Search for the cell housing the specified text and yield its (X, Y) center coordinate. 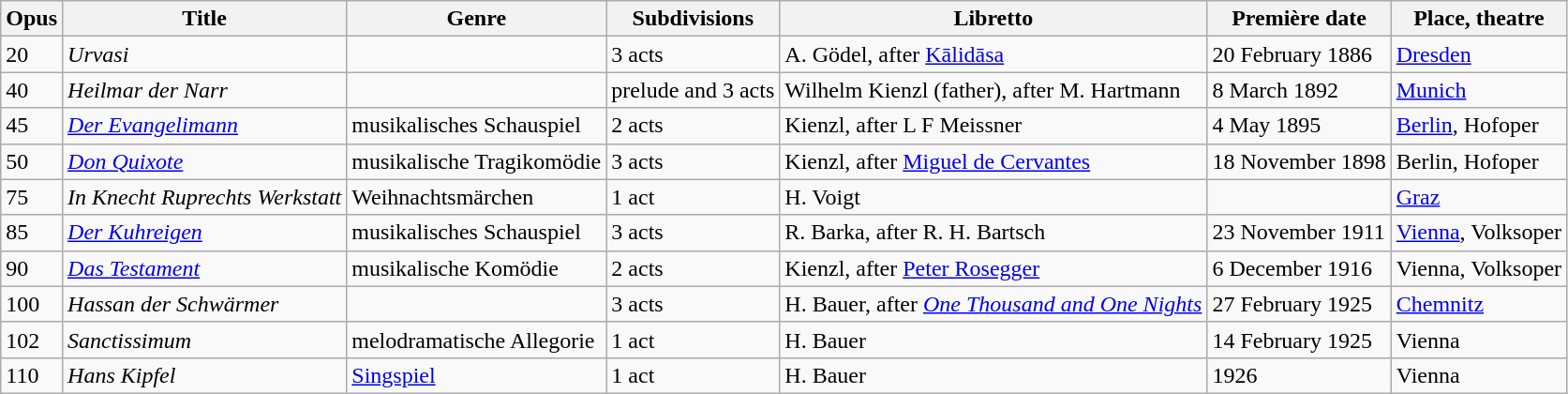
Kienzl, after Peter Rosegger (993, 268)
8 March 1892 (1299, 90)
23 November 1911 (1299, 233)
Weihnachtsmärchen (476, 197)
Dresden (1479, 54)
Der Kuhreigen (204, 233)
Das Testament (204, 268)
Title (204, 19)
A. Gödel, after Kālidāsa (993, 54)
Don Quixote (204, 161)
Sub­divisions (694, 19)
Munich (1479, 90)
Kienzl, after Miguel de Cervantes (993, 161)
6 December 1916 (1299, 268)
100 (32, 304)
In Knecht Ruprechts Werkstatt (204, 197)
Kienzl, after L F Meissner (993, 126)
melodramatische Allegorie (476, 340)
20 (32, 54)
Libretto (993, 19)
20 February 1886 (1299, 54)
50 (32, 161)
85 (32, 233)
Der Evangelimann (204, 126)
musikalische Komödie (476, 268)
1926 (1299, 375)
45 (32, 126)
Hassan der Schwärmer (204, 304)
Graz (1479, 197)
prelude and 3 acts (694, 90)
Place, theatre (1479, 19)
Genre (476, 19)
Première date (1299, 19)
Opus (32, 19)
14 February 1925 (1299, 340)
Wilhelm Kienzl (father), after M. Hartmann (993, 90)
110 (32, 375)
H. Bauer, after One Thousand and One Nights (993, 304)
40 (32, 90)
75 (32, 197)
Hans Kipfel (204, 375)
27 February 1925 (1299, 304)
Heilmar der Narr (204, 90)
musikalische Tragikomödie (476, 161)
Sanctissimum (204, 340)
Chemnitz (1479, 304)
Urvasi (204, 54)
18 November 1898 (1299, 161)
H. Voigt (993, 197)
4 May 1895 (1299, 126)
102 (32, 340)
R. Barka, after R. H. Bartsch (993, 233)
Singspiel (476, 375)
90 (32, 268)
